Identify which cell holds the provided text, then report its [x, y] central coordinate. 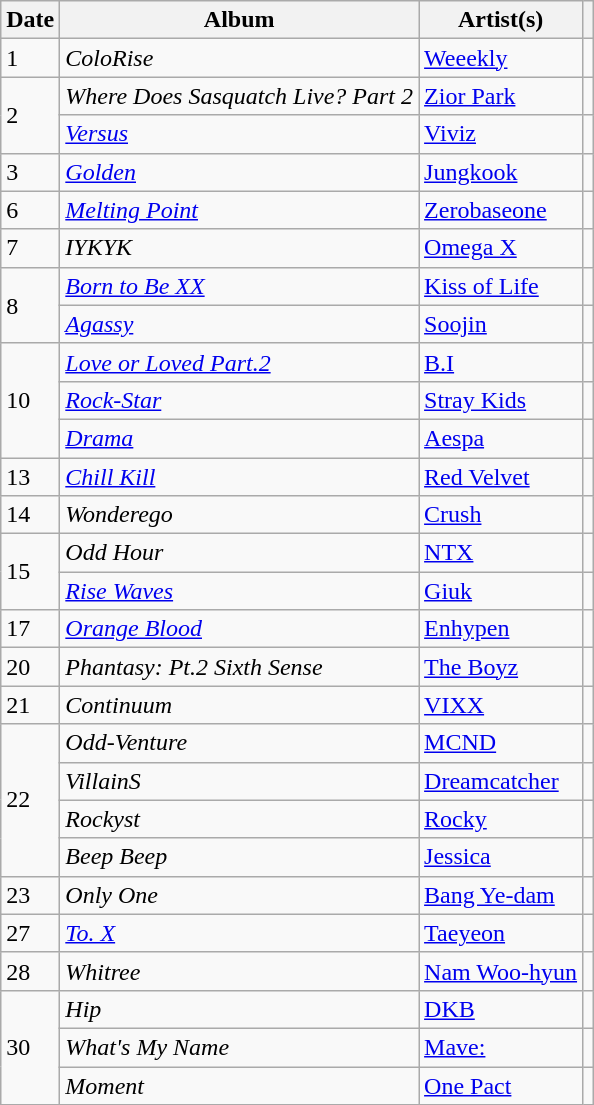
Taeyeon [501, 933]
Mave: [501, 1047]
Where Does Sasquatch Live? Part 2 [240, 96]
The Boyz [501, 667]
Rocky [501, 819]
8 [30, 305]
Weeekly [501, 58]
Jessica [501, 857]
Aespa [501, 438]
7 [30, 248]
VillainS [240, 781]
Chill Kill [240, 477]
Love or Loved Part.2 [240, 362]
Bang Ye-dam [501, 895]
Odd-Venture [240, 743]
28 [30, 971]
DKB [501, 1009]
Rise Waves [240, 591]
Red Velvet [501, 477]
2 [30, 115]
15 [30, 572]
Enhypen [501, 629]
Melting Point [240, 210]
MCND [501, 743]
Artist(s) [501, 20]
1 [30, 58]
Whitree [240, 971]
23 [30, 895]
Omega X [501, 248]
What's My Name [240, 1047]
Zerobaseone [501, 210]
27 [30, 933]
B.I [501, 362]
Dreamcatcher [501, 781]
VIXX [501, 705]
ColoRise [240, 58]
Zior Park [501, 96]
Stray Kids [501, 400]
Agassy [240, 324]
Phantasy: Pt.2 Sixth Sense [240, 667]
Born to Be XX [240, 286]
17 [30, 629]
Kiss of Life [501, 286]
NTX [501, 553]
Drama [240, 438]
Viviz [501, 134]
To. X [240, 933]
IYKYK [240, 248]
22 [30, 800]
Jungkook [501, 172]
Continuum [240, 705]
Orange Blood [240, 629]
Rock-Star [240, 400]
13 [30, 477]
20 [30, 667]
Wonderego [240, 515]
Odd Hour [240, 553]
Only One [240, 895]
Nam Woo-hyun [501, 971]
6 [30, 210]
30 [30, 1047]
21 [30, 705]
Crush [501, 515]
Album [240, 20]
Soojin [501, 324]
Beep Beep [240, 857]
Hip [240, 1009]
14 [30, 515]
Rockyst [240, 819]
Date [30, 20]
Giuk [501, 591]
10 [30, 400]
Moment [240, 1085]
Golden [240, 172]
One Pact [501, 1085]
Versus [240, 134]
3 [30, 172]
